Output the (X, Y) coordinate of the center of the cell containing the given text.  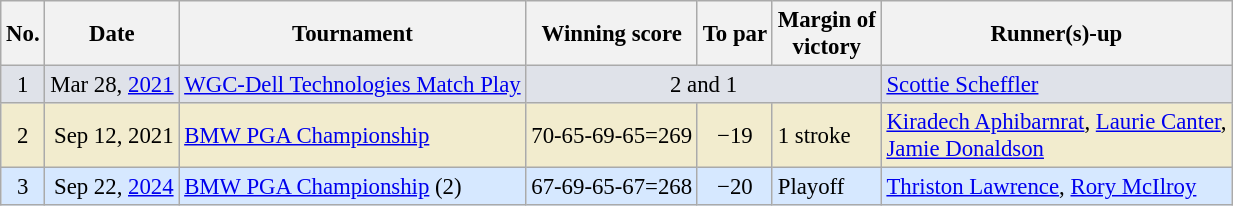
−19 (734, 136)
BMW PGA Championship (2) (352, 187)
WGC-Dell Technologies Match Play (352, 85)
Runner(s)-up (1056, 34)
Sep 12, 2021 (112, 136)
Margin ofvictory (826, 34)
2 and 1 (704, 85)
1 (23, 85)
2 (23, 136)
−20 (734, 187)
BMW PGA Championship (352, 136)
Playoff (826, 187)
Tournament (352, 34)
67-69-65-67=268 (612, 187)
Winning score (612, 34)
Kiradech Aphibarnrat, Laurie Canter, Jamie Donaldson (1056, 136)
Thriston Lawrence, Rory McIlroy (1056, 187)
1 stroke (826, 136)
Mar 28, 2021 (112, 85)
Date (112, 34)
3 (23, 187)
Sep 22, 2024 (112, 187)
To par (734, 34)
70-65-69-65=269 (612, 136)
No. (23, 34)
Scottie Scheffler (1056, 85)
